Scan for the cell matching the given text and deliver its (x, y) coordinate at center. 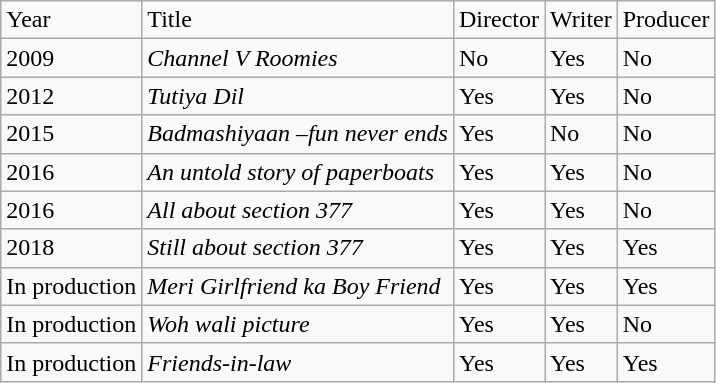
Writer (580, 20)
Year (72, 20)
Meri Girlfriend ka Boy Friend (298, 286)
Director (498, 20)
2018 (72, 248)
Title (298, 20)
Producer (666, 20)
2009 (72, 58)
Woh wali picture (298, 324)
Still about section 377 (298, 248)
All about section 377 (298, 210)
Friends-in-law (298, 362)
2015 (72, 134)
Tutiya Dil (298, 96)
2012 (72, 96)
Badmashiyaan –fun never ends (298, 134)
An untold story of paperboats (298, 172)
Channel V Roomies (298, 58)
